Locate the cell with the specified text and output its [x, y] center coordinate. 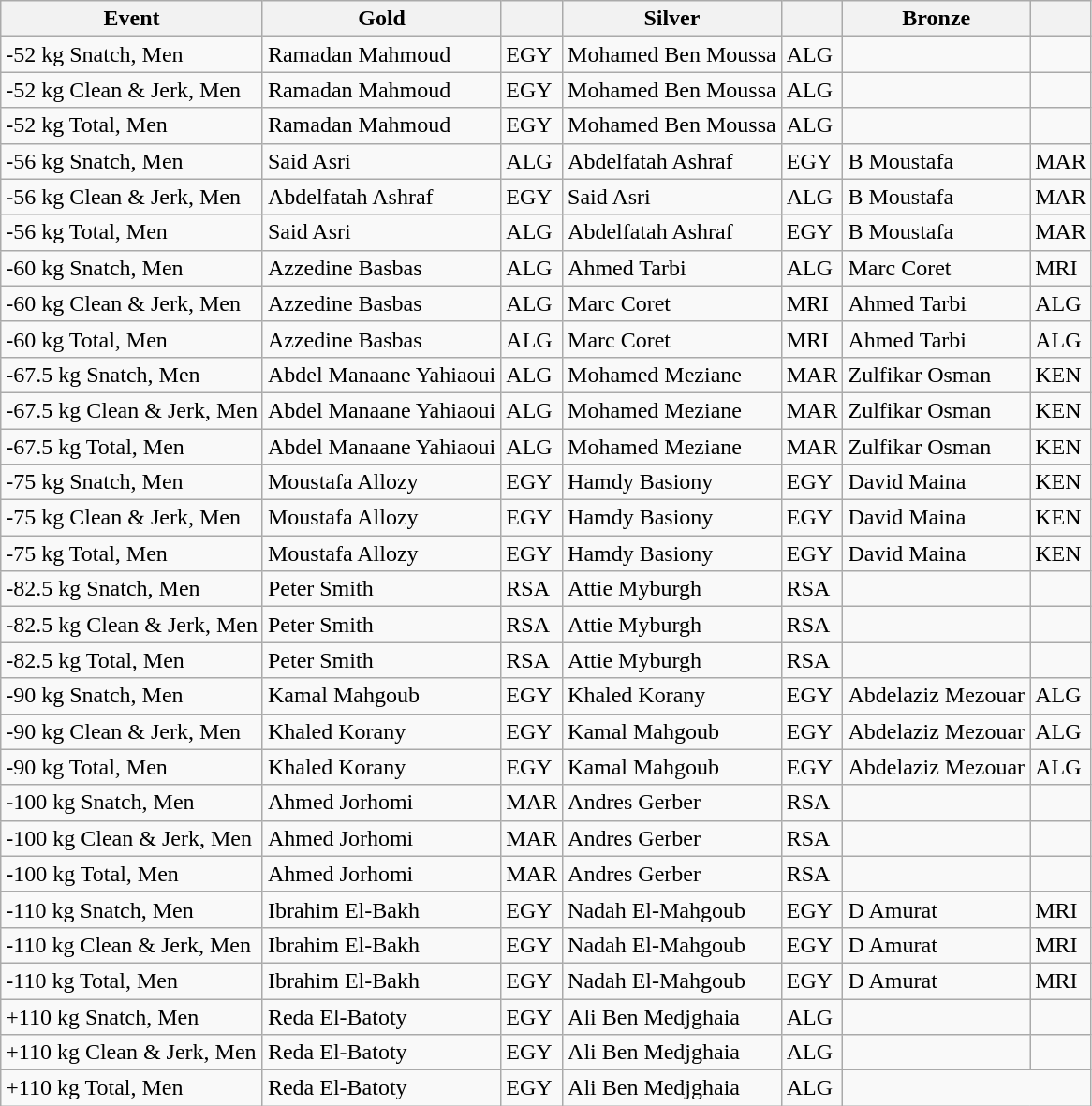
+110 kg Clean & Jerk, Men [132, 1053]
-52 kg Total, Men [132, 125]
-75 kg Snatch, Men [132, 482]
-82.5 kg Snatch, Men [132, 589]
-67.5 kg Snatch, Men [132, 375]
-52 kg Clean & Jerk, Men [132, 90]
Event [132, 19]
Silver [672, 19]
-60 kg Snatch, Men [132, 268]
-75 kg Clean & Jerk, Men [132, 518]
-60 kg Clean & Jerk, Men [132, 303]
+110 kg Total, Men [132, 1088]
-82.5 kg Clean & Jerk, Men [132, 625]
-56 kg Total, Men [132, 232]
-110 kg Total, Men [132, 981]
+110 kg Snatch, Men [132, 1016]
-56 kg Clean & Jerk, Men [132, 197]
-52 kg Snatch, Men [132, 54]
Gold [381, 19]
-90 kg Clean & Jerk, Men [132, 731]
-60 kg Total, Men [132, 339]
-100 kg Clean & Jerk, Men [132, 838]
-67.5 kg Clean & Jerk, Men [132, 410]
-67.5 kg Total, Men [132, 447]
-90 kg Snatch, Men [132, 696]
-75 kg Total, Men [132, 553]
-82.5 kg Total, Men [132, 660]
-56 kg Snatch, Men [132, 161]
-100 kg Snatch, Men [132, 803]
-90 kg Total, Men [132, 767]
-100 kg Total, Men [132, 874]
Bronze [937, 19]
-110 kg Snatch, Men [132, 909]
-110 kg Clean & Jerk, Men [132, 945]
